Scan for the cell matching the given text and deliver its (x, y) coordinate at center. 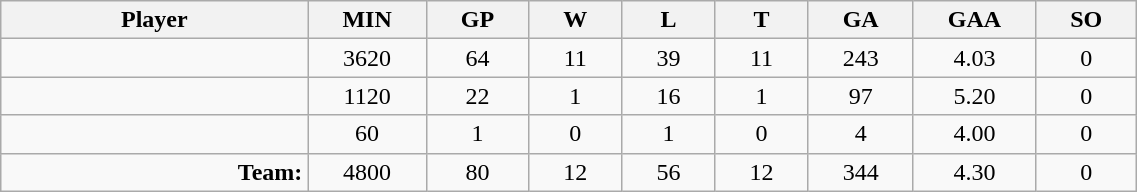
4.00 (974, 134)
T (762, 20)
Team: (154, 172)
80 (477, 172)
SO (1086, 20)
W (576, 20)
GP (477, 20)
243 (860, 58)
60 (367, 134)
64 (477, 58)
MIN (367, 20)
56 (668, 172)
39 (668, 58)
4.30 (974, 172)
4800 (367, 172)
344 (860, 172)
5.20 (974, 96)
GA (860, 20)
4.03 (974, 58)
16 (668, 96)
3620 (367, 58)
L (668, 20)
Player (154, 20)
4 (860, 134)
22 (477, 96)
1120 (367, 96)
97 (860, 96)
GAA (974, 20)
